Detect which cell encompasses the target text, then output its [X, Y] center coordinate. 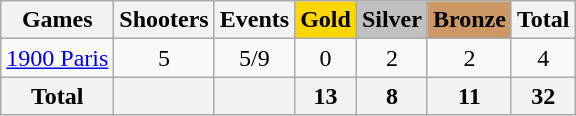
13 [326, 96]
5 [164, 58]
Events [254, 20]
Gold [326, 20]
Bronze [469, 20]
11 [469, 96]
Games [58, 20]
32 [543, 96]
5/9 [254, 58]
4 [543, 58]
0 [326, 58]
1900 Paris [58, 58]
Silver [392, 20]
Shooters [164, 20]
8 [392, 96]
